Extract the [X, Y] coordinate from the center of the cell holding the provided text.  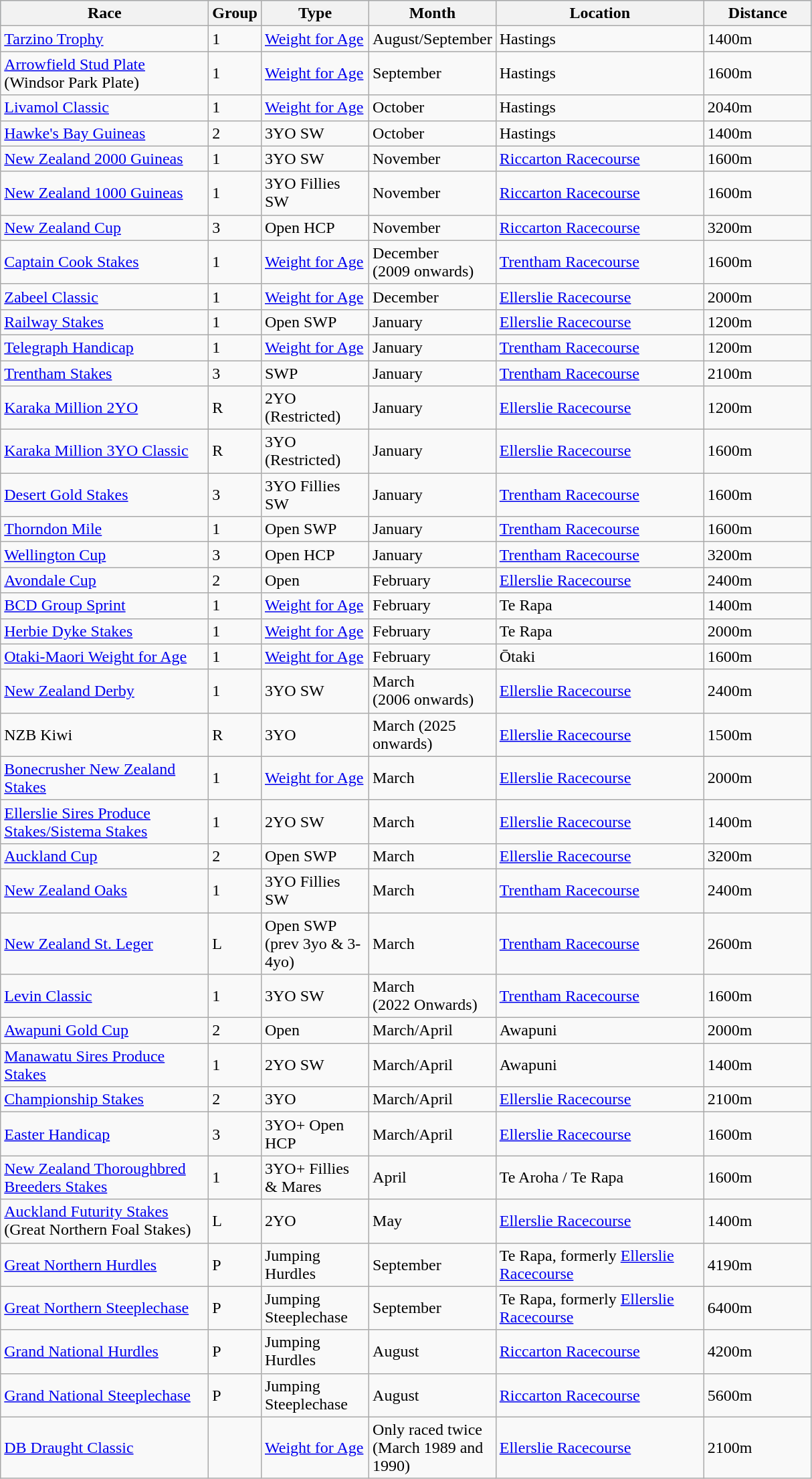
Manawatu Sires Produce Stakes [104, 1065]
Month [433, 13]
Distance [757, 13]
August/September [433, 39]
Easter Handicap [104, 1134]
Karaka Million 2YO [104, 408]
Type [314, 13]
Captain Cook Stakes [104, 262]
March (2022 Onwards) [433, 996]
Railway Stakes [104, 322]
Trentham Stakes [104, 373]
2040m [757, 108]
6400m [757, 1308]
Zabeel Classic [104, 296]
Levin Classic [104, 996]
Hawke's Bay Guineas [104, 133]
4190m [757, 1265]
Ellerslie Sires Produce Stakes/Sistema Stakes [104, 822]
Arrowfield Stud Plate (Windsor Park Plate) [104, 74]
December (2009 onwards) [433, 262]
Location [599, 13]
Telegraph Handicap [104, 347]
May [433, 1221]
NZB Kiwi [104, 735]
Auckland Futurity Stakes (Great Northern Foal Stakes) [104, 1221]
Grand National Steeplechase [104, 1395]
Great Northern Steeplechase [104, 1308]
Otaki-Maori Weight for Age [104, 657]
New Zealand 2000 Guineas [104, 159]
Great Northern Hurdles [104, 1265]
April [433, 1178]
BCD Group Sprint [104, 606]
Herbie Dyke Stakes [104, 631]
4200m [757, 1352]
Livamol Classic [104, 108]
Avondale Cup [104, 580]
Awapuni Gold Cup [104, 1031]
Desert Gold Stakes [104, 495]
2YO (Restricted) [314, 408]
Open SWP (prev 3yo & 3-4yo) [314, 944]
5600m [757, 1395]
Only raced twice (March 1989 and 1990) [433, 1448]
Championship Stakes [104, 1100]
Auckland Cup [104, 856]
Tarzino Trophy [104, 39]
New Zealand St. Leger [104, 944]
December [433, 296]
SWP [314, 373]
2YO [314, 1221]
Race [104, 13]
New Zealand Derby [104, 691]
3YO (Restricted) [314, 451]
3YO+ Open HCP [314, 1134]
Bonecrusher New Zealand Stakes [104, 778]
March (2006 onwards) [433, 691]
3YO+ Fillies & Mares [314, 1178]
1500m [757, 735]
Thorndon Mile [104, 529]
March (2025 onwards) [433, 735]
New Zealand Cup [104, 228]
2600m [757, 944]
DB Draught Classic [104, 1448]
Wellington Cup [104, 555]
New Zealand 1000 Guineas [104, 193]
Ōtaki [599, 657]
New Zealand Oaks [104, 890]
Te Aroha / Te Rapa [599, 1178]
New Zealand Thoroughbred Breeders Stakes [104, 1178]
Grand National Hurdles [104, 1352]
Karaka Million 3YO Classic [104, 451]
Group [235, 13]
